Capture the cell that displays the provided text and extract its (X, Y) central coordinate. 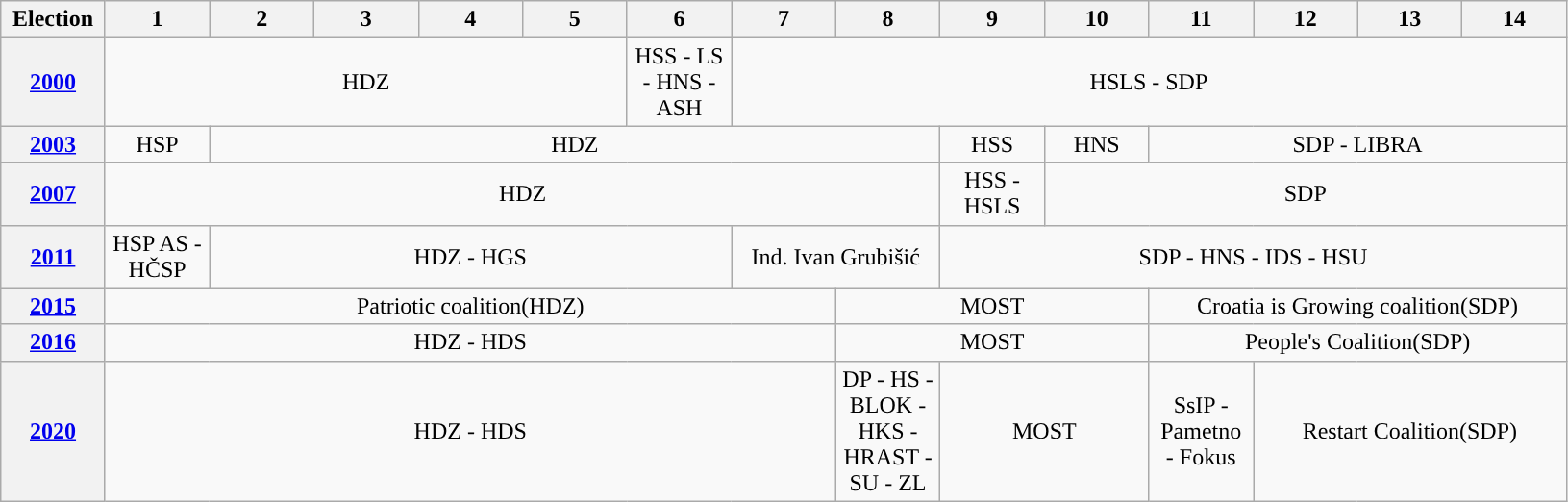
HSS - LS - HNS - ASH (679, 82)
HNS (1096, 144)
HSP AS - HČSP (158, 256)
9 (992, 19)
Election (54, 19)
Croatia is Growing coalition(SDP) (1357, 306)
2000 (54, 82)
2015 (54, 306)
13 (1409, 19)
5 (575, 19)
DP - HS - BLOK - HKS - HRAST - SU - ZL (888, 431)
SDP - LIBRA (1357, 144)
HDZ - HGS (471, 256)
12 (1306, 19)
2003 (54, 144)
7 (784, 19)
People's Coalition(SDP) (1357, 342)
Ind. Ivan Grubišić (836, 256)
HSS (992, 144)
2011 (54, 256)
11 (1202, 19)
SsIP - Pametno - Fokus (1202, 431)
HSLS - SDP (1149, 82)
4 (471, 19)
Restart Coalition(SDP) (1410, 431)
2020 (54, 431)
6 (679, 19)
SDP (1306, 194)
8 (888, 19)
14 (1515, 19)
HSP (158, 144)
2007 (54, 194)
3 (365, 19)
1 (158, 19)
Patriotic coalition(HDZ) (470, 306)
2 (261, 19)
2016 (54, 342)
10 (1096, 19)
SDP - HNS - IDS - HSU (1254, 256)
HSS - HSLS (992, 194)
